Return [X, Y] of the center of cell containing provided text 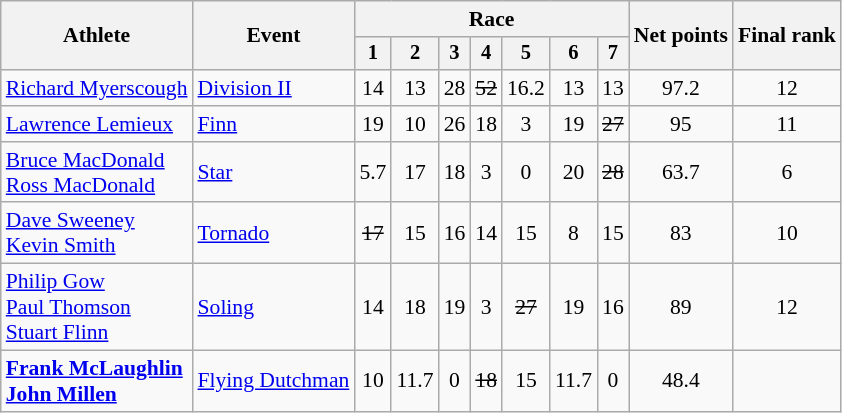
Richard Myerscough [97, 88]
52 [486, 88]
Dave SweeneyKevin Smith [97, 234]
1 [372, 54]
Lawrence Lemieux [97, 124]
Athlete [97, 36]
97.2 [681, 88]
7 [613, 54]
4 [486, 54]
Soling [274, 308]
11 [787, 124]
Net points [681, 36]
83 [681, 234]
63.7 [681, 172]
5.7 [372, 172]
2 [414, 54]
5 [526, 54]
Star [274, 172]
Tornado [274, 234]
89 [681, 308]
Philip GowPaul ThomsonStuart Flinn [97, 308]
95 [681, 124]
Division II [274, 88]
26 [455, 124]
8 [574, 234]
20 [574, 172]
Final rank [787, 36]
Frank McLaughlinJohn Millen [97, 382]
16.2 [526, 88]
Race [491, 19]
48.4 [681, 382]
Flying Dutchman [274, 382]
Finn [274, 124]
Event [274, 36]
Bruce MacDonaldRoss MacDonald [97, 172]
